Scan for the cell matching the given text and deliver its (X, Y) coordinate at center. 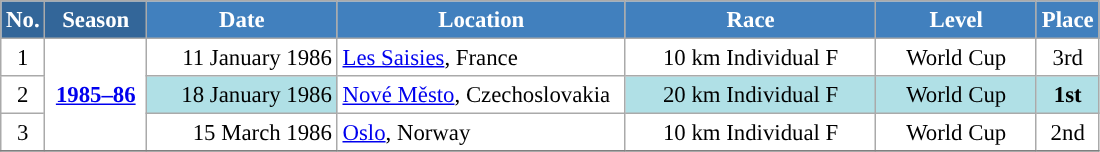
18 January 1986 (242, 95)
3rd (1067, 58)
1985–86 (96, 96)
11 January 1986 (242, 58)
Level (956, 20)
1 (23, 58)
Location (481, 20)
Date (242, 20)
3 (23, 133)
15 March 1986 (242, 133)
1st (1067, 95)
2 (23, 95)
No. (23, 20)
Oslo, Norway (481, 133)
Race (750, 20)
20 km Individual F (750, 95)
2nd (1067, 133)
Les Saisies, France (481, 58)
Season (96, 20)
Nové Město, Czechoslovakia (481, 95)
Place (1067, 20)
